Return [X, Y] of the center of cell containing provided text 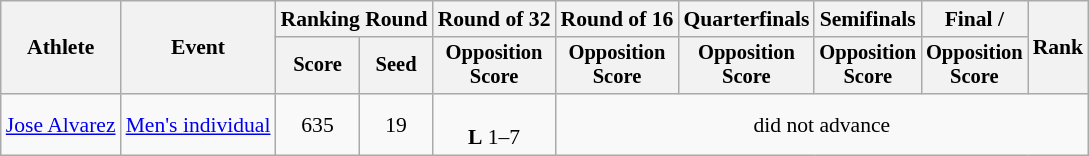
635 [318, 124]
Event [198, 48]
19 [396, 124]
Score [318, 66]
Athlete [61, 48]
Final / [974, 19]
L 1–7 [494, 124]
Jose Alvarez [61, 124]
Ranking Round [354, 19]
Rank [1058, 48]
Round of 32 [494, 19]
Quarterfinals [746, 19]
Seed [396, 66]
Men's individual [198, 124]
did not advance [822, 124]
Semifinals [868, 19]
Round of 16 [618, 19]
